For the text-containing cell, return its midpoint in (x, y) coordinate format. 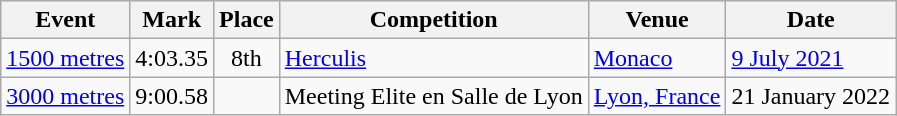
Mark (172, 20)
9 July 2021 (811, 58)
Competition (434, 20)
21 January 2022 (811, 96)
1500 metres (66, 58)
Date (811, 20)
Venue (657, 20)
3000 metres (66, 96)
9:00.58 (172, 96)
4:03.35 (172, 58)
Monaco (657, 58)
Event (66, 20)
Herculis (434, 58)
Place (247, 20)
Lyon, France (657, 96)
Meeting Elite en Salle de Lyon (434, 96)
8th (247, 58)
